Detect which cell encompasses the target text, then output its (x, y) center coordinate. 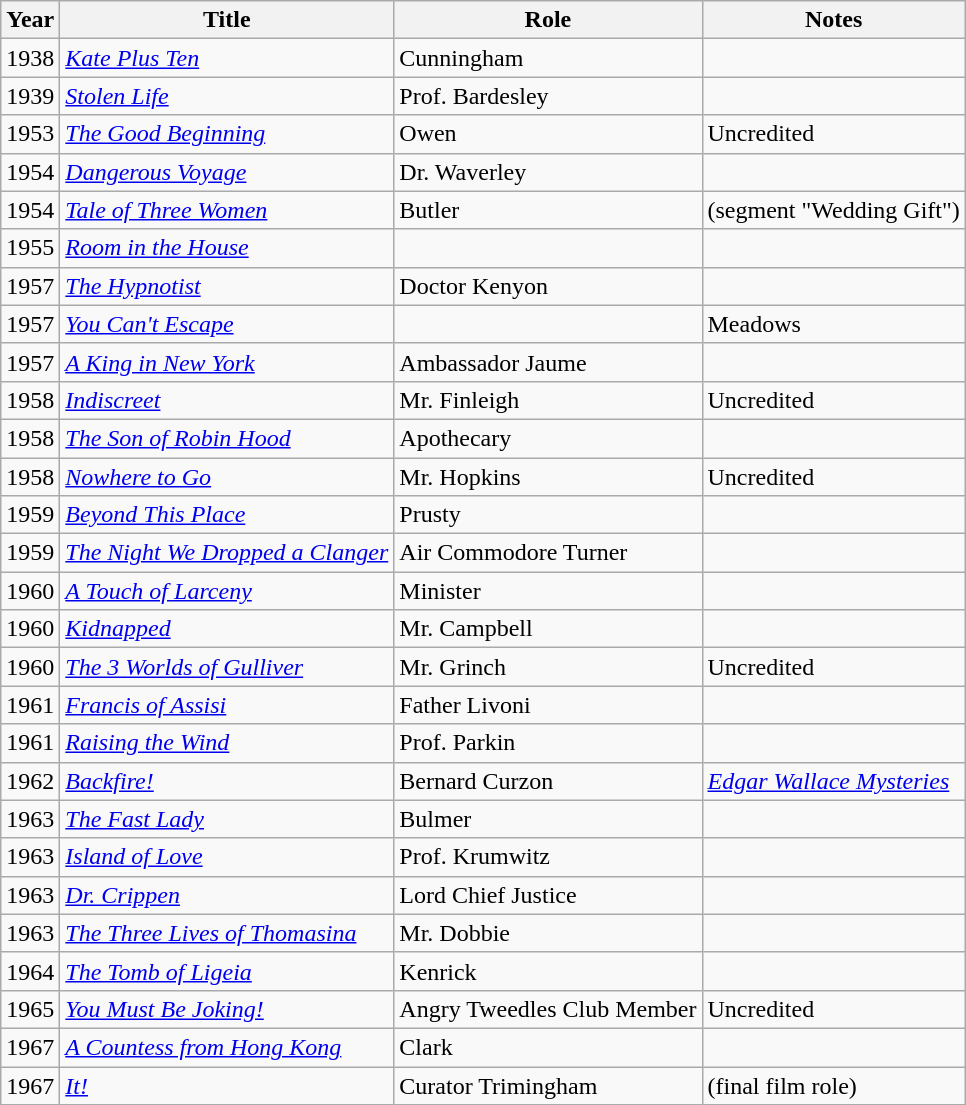
Francis of Assisi (227, 705)
The Hypnotist (227, 286)
Mr. Hopkins (548, 477)
You Can't Escape (227, 324)
Dr. Waverley (548, 172)
Title (227, 20)
Prof. Bardesley (548, 96)
Backfire! (227, 781)
The Tomb of Ligeia (227, 971)
The Good Beginning (227, 134)
1964 (30, 971)
1939 (30, 96)
Prof. Parkin (548, 743)
Apothecary (548, 438)
Lord Chief Justice (548, 895)
Mr. Campbell (548, 629)
Kenrick (548, 971)
Bulmer (548, 819)
1962 (30, 781)
Role (548, 20)
Indiscreet (227, 400)
The Three Lives of Thomasina (227, 933)
Prusty (548, 515)
Curator Trimingham (548, 1085)
Owen (548, 134)
Bernard Curzon (548, 781)
Mr. Grinch (548, 667)
The Night We Dropped a Clanger (227, 553)
1953 (30, 134)
Raising the Wind (227, 743)
Room in the House (227, 248)
Doctor Kenyon (548, 286)
Stolen Life (227, 96)
1955 (30, 248)
Clark (548, 1047)
Ambassador Jaume (548, 362)
Kate Plus Ten (227, 58)
A Countess from Hong Kong (227, 1047)
Year (30, 20)
Beyond This Place (227, 515)
Butler (548, 210)
Dr. Crippen (227, 895)
Mr. Dobbie (548, 933)
It! (227, 1085)
Notes (834, 20)
Air Commodore Turner (548, 553)
The 3 Worlds of Gulliver (227, 667)
Minister (548, 591)
(final film role) (834, 1085)
Prof. Krumwitz (548, 857)
Meadows (834, 324)
Dangerous Voyage (227, 172)
1938 (30, 58)
You Must Be Joking! (227, 1009)
(segment "Wedding Gift") (834, 210)
Father Livoni (548, 705)
Tale of Three Women (227, 210)
The Fast Lady (227, 819)
Angry Tweedles Club Member (548, 1009)
Nowhere to Go (227, 477)
Mr. Finleigh (548, 400)
Kidnapped (227, 629)
A King in New York (227, 362)
Edgar Wallace Mysteries (834, 781)
Cunningham (548, 58)
Island of Love (227, 857)
A Touch of Larceny (227, 591)
1965 (30, 1009)
The Son of Robin Hood (227, 438)
